Provide the (x, y) coordinate of the cell's center where the given text is located.  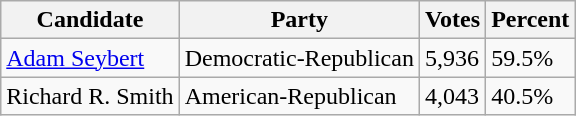
4,043 (452, 96)
Democratic-Republican (299, 58)
Votes (452, 20)
Party (299, 20)
American-Republican (299, 96)
40.5% (530, 96)
59.5% (530, 58)
Percent (530, 20)
Candidate (90, 20)
5,936 (452, 58)
Adam Seybert (90, 58)
Richard R. Smith (90, 96)
